Pinpoint the cell where the given text exists, returning its [x, y] midpoint coordinate. 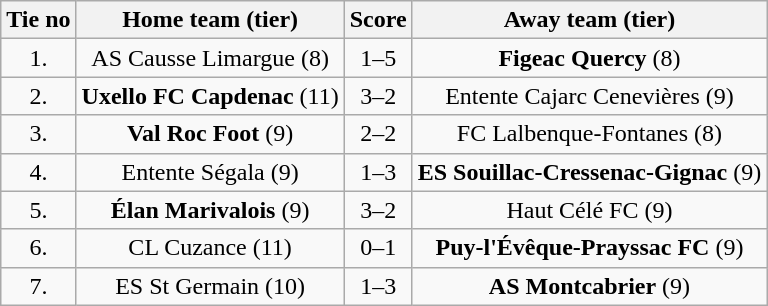
FC Lalbenque-Fontanes (8) [590, 134]
Puy-l'Évêque-Prayssac FC (9) [590, 248]
AS Causse Limargue (8) [210, 58]
Élan Marivalois (9) [210, 210]
Haut Célé FC (9) [590, 210]
1. [38, 58]
2–2 [378, 134]
1–5 [378, 58]
7. [38, 286]
Score [378, 20]
Tie no [38, 20]
ES St Germain (10) [210, 286]
3. [38, 134]
Entente Ségala (9) [210, 172]
Home team (tier) [210, 20]
Val Roc Foot (9) [210, 134]
Away team (tier) [590, 20]
Uxello FC Capdenac (11) [210, 96]
0–1 [378, 248]
ES Souillac-Cressenac-Gignac (9) [590, 172]
Entente Cajarc Cenevières (9) [590, 96]
4. [38, 172]
6. [38, 248]
AS Montcabrier (9) [590, 286]
2. [38, 96]
5. [38, 210]
CL Cuzance (11) [210, 248]
Figeac Quercy (8) [590, 58]
